Scan for the cell matching the given text and deliver its (X, Y) coordinate at center. 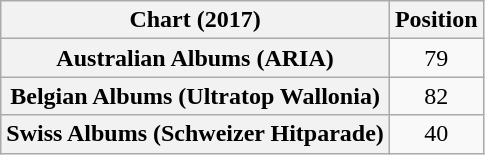
79 (436, 58)
40 (436, 134)
Chart (2017) (196, 20)
Swiss Albums (Schweizer Hitparade) (196, 134)
82 (436, 96)
Belgian Albums (Ultratop Wallonia) (196, 96)
Position (436, 20)
Australian Albums (ARIA) (196, 58)
